Scan for the cell matching the given text and deliver its (x, y) coordinate at center. 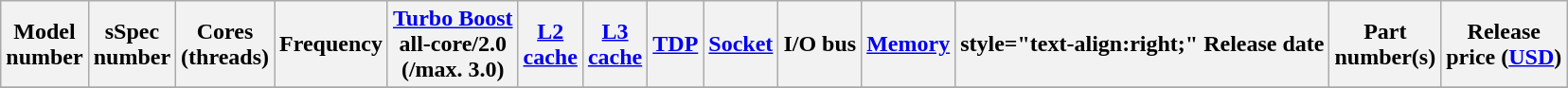
Turbo Boostall-core/2.0(/max. 3.0) (453, 44)
Socket (740, 44)
TDP (676, 44)
Cores(threads) (225, 44)
Partnumber(s) (1385, 44)
style="text-align:right;" Release date (1142, 44)
Memory (909, 44)
I/O bus (820, 44)
sSpecnumber (132, 44)
L3cache (615, 44)
Releaseprice (USD) (1504, 44)
Frequency (331, 44)
Modelnumber (45, 44)
L2cache (550, 44)
